For the text-containing cell, return its midpoint in (X, Y) coordinate format. 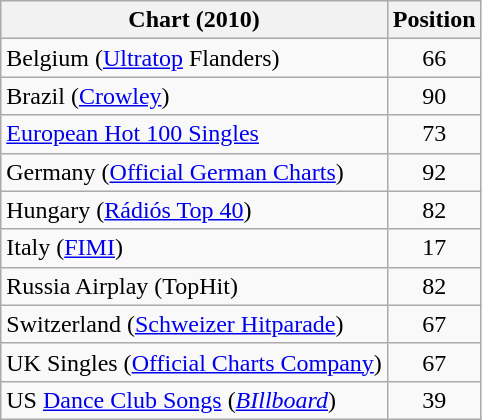
39 (434, 400)
European Hot 100 Singles (194, 134)
73 (434, 134)
Germany (Official German Charts) (194, 172)
92 (434, 172)
Position (434, 20)
Italy (FIMI) (194, 248)
Belgium (Ultratop Flanders) (194, 58)
Russia Airplay (TopHit) (194, 286)
Switzerland (Schweizer Hitparade) (194, 324)
17 (434, 248)
Brazil (Crowley) (194, 96)
UK Singles (Official Charts Company) (194, 362)
Hungary (Rádiós Top 40) (194, 210)
90 (434, 96)
Chart (2010) (194, 20)
US Dance Club Songs (BIllboard) (194, 400)
66 (434, 58)
